Return the [X, Y] coordinate for the center point of the cell that contains the specified text.  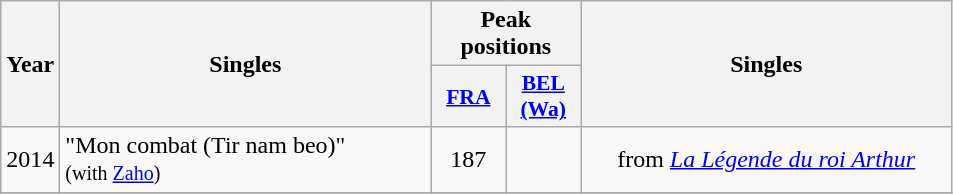
Year [30, 64]
BEL (Wa) [544, 96]
187 [468, 160]
Peak positions [506, 34]
FRA [468, 96]
2014 [30, 160]
"Mon combat (Tir nam beo)"(with Zaho) [246, 160]
from La Légende du roi Arthur [766, 160]
